Locate the cell with the specified text and output its (x, y) center coordinate. 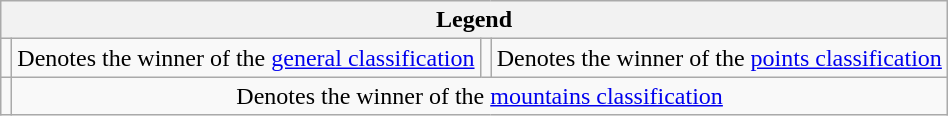
Denotes the winner of the general classification (246, 58)
Legend (474, 20)
Denotes the winner of the points classification (719, 58)
Denotes the winner of the mountains classification (480, 96)
